For the text-containing cell, return its midpoint in [X, Y] coordinate format. 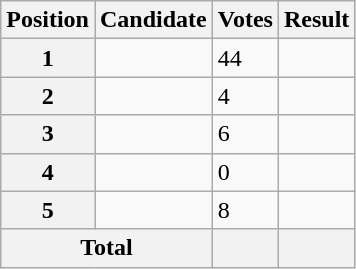
6 [245, 134]
3 [48, 134]
5 [48, 210]
0 [245, 172]
Position [48, 20]
Result [316, 20]
Total [107, 248]
Candidate [153, 20]
44 [245, 58]
1 [48, 58]
2 [48, 96]
8 [245, 210]
Votes [245, 20]
